Capture the cell that displays the provided text and extract its (x, y) central coordinate. 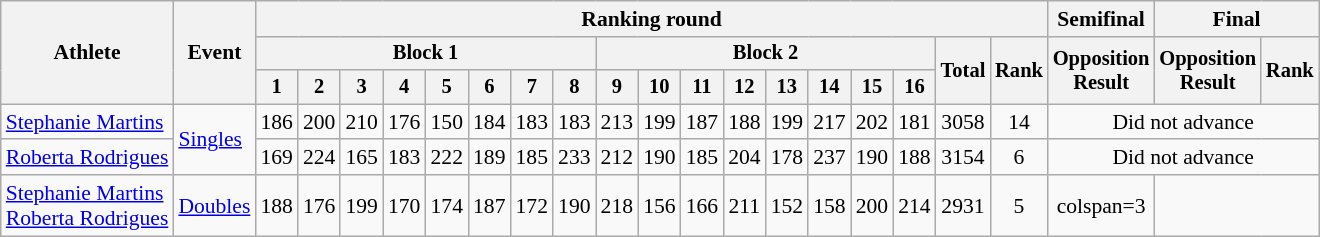
7 (532, 87)
colspan=3 (1102, 206)
Ranking round (651, 19)
166 (702, 206)
218 (618, 206)
213 (618, 122)
Semifinal (1102, 19)
233 (574, 158)
2 (320, 87)
210 (362, 122)
189 (490, 158)
156 (660, 206)
Stephanie MartinsRoberta Rodrigues (88, 206)
Block 1 (425, 54)
170 (404, 206)
165 (362, 158)
2931 (964, 206)
150 (446, 122)
1 (276, 87)
224 (320, 158)
186 (276, 122)
4 (404, 87)
Doubles (214, 206)
204 (744, 158)
178 (788, 158)
11 (702, 87)
212 (618, 158)
3 (362, 87)
8 (574, 87)
Singles (214, 140)
172 (532, 206)
222 (446, 158)
184 (490, 122)
Final (1236, 19)
Block 2 (766, 54)
214 (914, 206)
174 (446, 206)
3058 (964, 122)
13 (788, 87)
15 (872, 87)
152 (788, 206)
Event (214, 52)
16 (914, 87)
3154 (964, 158)
Total (964, 70)
217 (830, 122)
169 (276, 158)
12 (744, 87)
Stephanie Martins (88, 122)
202 (872, 122)
Roberta Rodrigues (88, 158)
Athlete (88, 52)
181 (914, 122)
211 (744, 206)
237 (830, 158)
158 (830, 206)
10 (660, 87)
9 (618, 87)
